Locate the cell with the specified text and output its [X, Y] center coordinate. 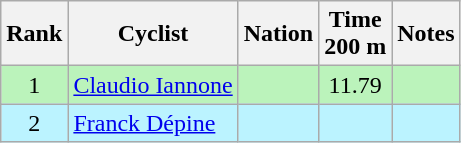
Cyclist [153, 34]
1 [34, 85]
Claudio Iannone [153, 85]
Rank [34, 34]
Franck Dépine [153, 123]
Notes [426, 34]
Time200 m [356, 34]
2 [34, 123]
Nation [278, 34]
11.79 [356, 85]
